Detect which cell encompasses the target text, then output its (x, y) center coordinate. 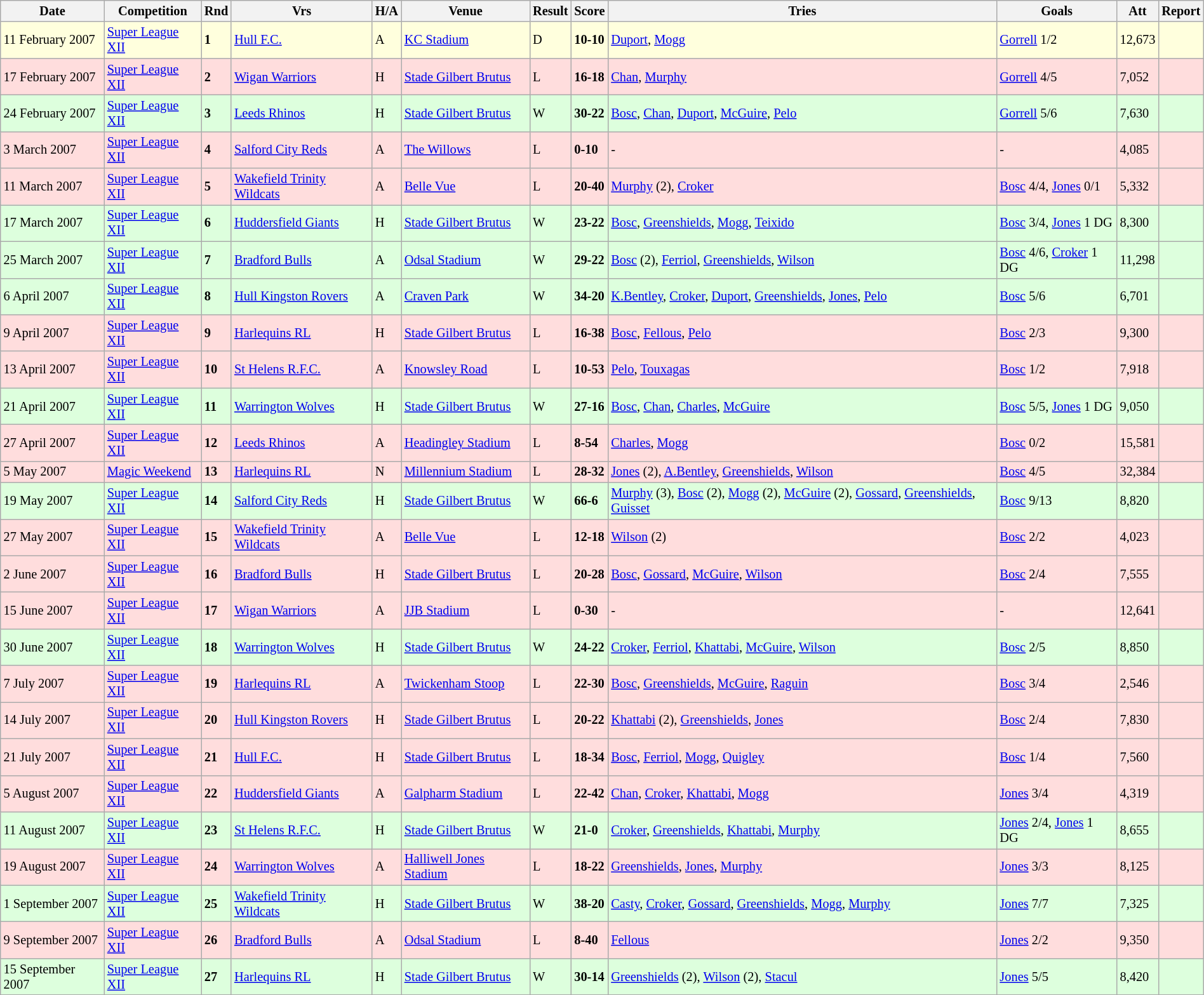
19 (216, 684)
Bosc 1/2 (1057, 370)
20 (216, 720)
25 March 2007 (52, 260)
22-42 (589, 794)
1 (216, 40)
27-16 (589, 406)
Bosc (2), Ferriol, Greenshields, Wilson (802, 260)
7,630 (1138, 113)
10-53 (589, 370)
24-22 (589, 647)
16-38 (589, 333)
12,641 (1138, 610)
28-32 (589, 472)
22 (216, 794)
Report (1181, 11)
19 May 2007 (52, 501)
13 April 2007 (52, 370)
Tries (802, 11)
11 March 2007 (52, 187)
Goals (1057, 11)
Bosc 2/3 (1057, 333)
Att (1138, 11)
12-18 (589, 537)
5,332 (1138, 187)
8,125 (1138, 867)
26 (216, 940)
Bosc 9/13 (1057, 501)
Murphy (2), Croker (802, 187)
7,560 (1138, 757)
Bosc, Ferriol, Mogg, Quigley (802, 757)
7,325 (1138, 904)
17 February 2007 (52, 77)
Jones (2), A.Bentley, Greenshields, Wilson (802, 472)
Bosc 5/6 (1057, 297)
16 (216, 574)
8-54 (589, 443)
Galpharm Stadium (465, 794)
Craven Park (465, 297)
6 April 2007 (52, 297)
Gorrell 4/5 (1057, 77)
24 February 2007 (52, 113)
Casty, Croker, Gossard, Greenshields, Mogg, Murphy (802, 904)
5 August 2007 (52, 794)
Date (52, 11)
Chan, Murphy (802, 77)
9,050 (1138, 406)
Bosc, Greenshields, Mogg, Teixido (802, 223)
Bosc 4/6, Croker 1 DG (1057, 260)
6,701 (1138, 297)
Bosc 4/5 (1057, 472)
15,581 (1138, 443)
17 (216, 610)
25 (216, 904)
34-20 (589, 297)
10 (216, 370)
66-6 (589, 501)
Millennium Stadium (465, 472)
23-22 (589, 223)
16-18 (589, 77)
10-10 (589, 40)
7,052 (1138, 77)
14 July 2007 (52, 720)
6 (216, 223)
23 (216, 830)
4 (216, 150)
Bosc 2/5 (1057, 647)
12,673 (1138, 40)
Murphy (3), Bosc (2), Mogg (2), McGuire (2), Gossard, Greenshields, Guisset (802, 501)
20-22 (589, 720)
Headingley Stadium (465, 443)
Result (550, 11)
9,350 (1138, 940)
JJB Stadium (465, 610)
9 April 2007 (52, 333)
Bosc, Greenshields, McGuire, Raguin (802, 684)
7 July 2007 (52, 684)
Bosc 1/4 (1057, 757)
15 September 2007 (52, 977)
D (550, 40)
29-22 (589, 260)
2,546 (1138, 684)
7,555 (1138, 574)
Croker, Greenshields, Khattabi, Murphy (802, 830)
Vrs (302, 11)
Competition (152, 11)
4,085 (1138, 150)
Bosc, Chan, Charles, McGuire (802, 406)
Score (589, 11)
8 (216, 297)
Gorrell 5/6 (1057, 113)
Gorrell 1/2 (1057, 40)
15 June 2007 (52, 610)
30-14 (589, 977)
21-0 (589, 830)
Bosc 4/4, Jones 0/1 (1057, 187)
Croker, Ferriol, Khattabi, McGuire, Wilson (802, 647)
7 (216, 260)
13 (216, 472)
8,300 (1138, 223)
Jones 3/3 (1057, 867)
Bosc 3/4 (1057, 684)
2 (216, 77)
Khattabi (2), Greenshields, Jones (802, 720)
38-20 (589, 904)
Venue (465, 11)
KC Stadium (465, 40)
Bosc 0/2 (1057, 443)
15 (216, 537)
19 August 2007 (52, 867)
9 (216, 333)
12 (216, 443)
5 May 2007 (52, 472)
11 August 2007 (52, 830)
21 July 2007 (52, 757)
Charles, Mogg (802, 443)
Pelo, Touxagas (802, 370)
Jones 7/7 (1057, 904)
1 September 2007 (52, 904)
7,918 (1138, 370)
Jones 5/5 (1057, 977)
Jones 3/4 (1057, 794)
Bosc, Gossard, McGuire, Wilson (802, 574)
27 (216, 977)
Rnd (216, 11)
The Willows (465, 150)
Magic Weekend (152, 472)
Jones 2/4, Jones 1 DG (1057, 830)
22-30 (589, 684)
21 (216, 757)
3 March 2007 (52, 150)
18-22 (589, 867)
Bosc 5/5, Jones 1 DG (1057, 406)
30 June 2007 (52, 647)
17 March 2007 (52, 223)
9,300 (1138, 333)
Fellous (802, 940)
11 (216, 406)
Jones 2/2 (1057, 940)
18-34 (589, 757)
2 June 2007 (52, 574)
11,298 (1138, 260)
0-10 (589, 150)
Twickenham Stoop (465, 684)
11 February 2007 (52, 40)
Bosc 2/2 (1057, 537)
9 September 2007 (52, 940)
N (387, 472)
Bosc, Chan, Duport, McGuire, Pelo (802, 113)
27 May 2007 (52, 537)
K.Bentley, Croker, Duport, Greenshields, Jones, Pelo (802, 297)
27 April 2007 (52, 443)
Wilson (2) (802, 537)
Bosc 3/4, Jones 1 DG (1057, 223)
8,655 (1138, 830)
20-40 (589, 187)
Greenshields (2), Wilson (2), Stacul (802, 977)
7,830 (1138, 720)
Knowsley Road (465, 370)
20-28 (589, 574)
8,850 (1138, 647)
14 (216, 501)
32,384 (1138, 472)
8-40 (589, 940)
3 (216, 113)
8,420 (1138, 977)
Greenshields, Jones, Murphy (802, 867)
5 (216, 187)
8,820 (1138, 501)
Bosc, Fellous, Pelo (802, 333)
0-30 (589, 610)
18 (216, 647)
24 (216, 867)
21 April 2007 (52, 406)
4,023 (1138, 537)
Duport, Mogg (802, 40)
4,319 (1138, 794)
H/A (387, 11)
30-22 (589, 113)
Chan, Croker, Khattabi, Mogg (802, 794)
Halliwell Jones Stadium (465, 867)
